Output the (x, y) coordinate of the center of the cell containing the given text.  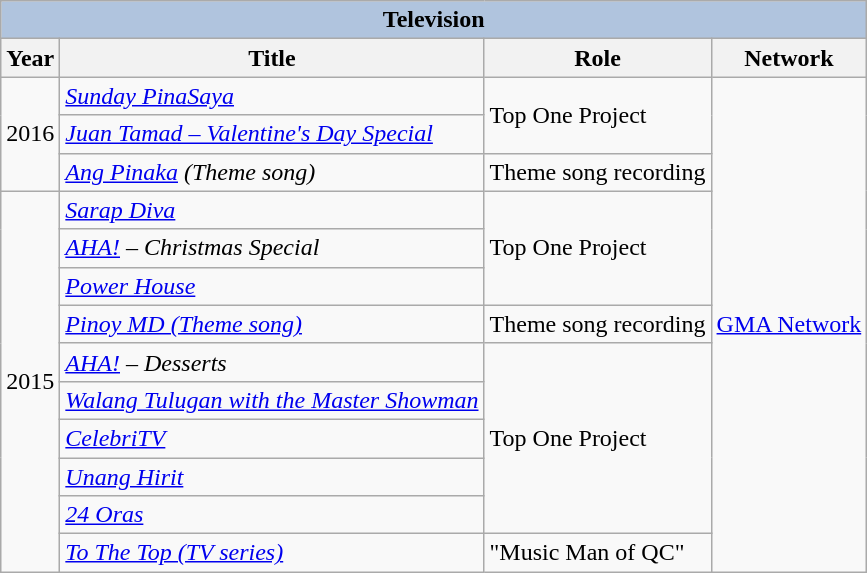
2015 (30, 382)
Role (598, 58)
Ang Pinaka (Theme song) (272, 172)
Year (30, 58)
To The Top (TV series) (272, 553)
Unang Hirit (272, 477)
Juan Tamad – Valentine's Day Special (272, 134)
AHA! – Christmas Special (272, 248)
2016 (30, 134)
Walang Tulugan with the Master Showman (272, 400)
24 Oras (272, 515)
Sunday PinaSaya (272, 96)
"Music Man of QC" (598, 553)
Sarap Diva (272, 210)
GMA Network (789, 324)
AHA! – Desserts (272, 362)
Network (789, 58)
Television (434, 20)
Power House (272, 286)
Pinoy MD (Theme song) (272, 324)
CelebriTV (272, 438)
Title (272, 58)
